Extract the (X, Y) coordinate from the center of the cell holding the provided text.  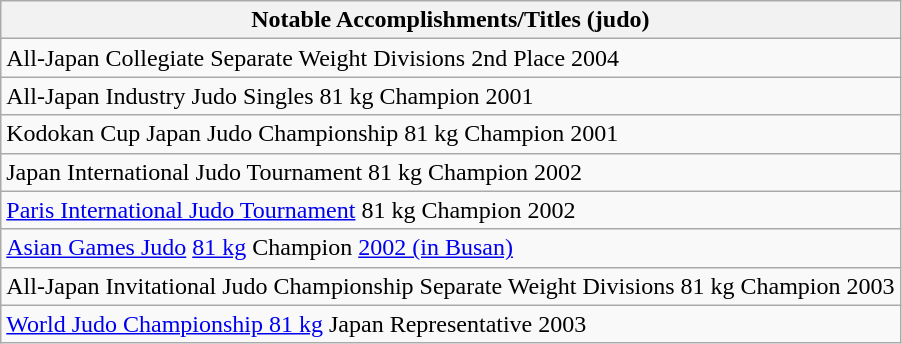
World Judo Championship 81 kg Japan Representative 2003 (450, 324)
Paris International Judo Tournament 81 kg Champion 2002 (450, 210)
All-Japan Invitational Judo Championship Separate Weight Divisions 81 kg Champion 2003 (450, 286)
All-Japan Collegiate Separate Weight Divisions 2nd Place 2004 (450, 58)
Asian Games Judo 81 kg Champion 2002 (in Busan) (450, 248)
Japan International Judo Tournament 81 kg Champion 2002 (450, 172)
Kodokan Cup Japan Judo Championship 81 kg Champion 2001 (450, 134)
Notable Accomplishments/Titles (judo) (450, 20)
All-Japan Industry Judo Singles 81 kg Champion 2001 (450, 96)
